Capture the cell that displays the provided text and extract its (x, y) central coordinate. 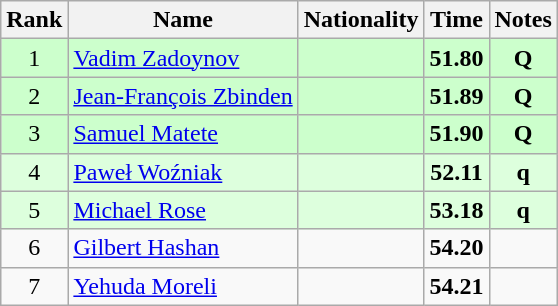
54.21 (456, 286)
Jean-François Zbinden (183, 96)
Notes (523, 20)
3 (34, 134)
51.89 (456, 96)
51.80 (456, 58)
Time (456, 20)
2 (34, 96)
52.11 (456, 172)
Yehuda Moreli (183, 286)
Michael Rose (183, 210)
54.20 (456, 248)
51.90 (456, 134)
1 (34, 58)
Name (183, 20)
Vadim Zadoynov (183, 58)
53.18 (456, 210)
5 (34, 210)
6 (34, 248)
Samuel Matete (183, 134)
7 (34, 286)
Paweł Woźniak (183, 172)
Rank (34, 20)
4 (34, 172)
Gilbert Hashan (183, 248)
Nationality (361, 20)
